Search for the cell housing the specified text and yield its (x, y) center coordinate. 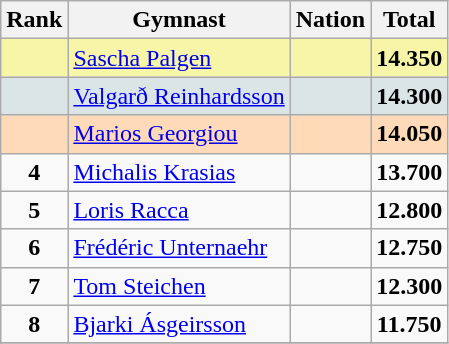
Tom Steichen (179, 286)
14.350 (410, 58)
14.050 (410, 134)
Sascha Palgen (179, 58)
8 (34, 324)
Total (410, 20)
Rank (34, 20)
Bjarki Ásgeirsson (179, 324)
5 (34, 210)
7 (34, 286)
Marios Georgiou (179, 134)
Michalis Krasias (179, 172)
Valgarð Reinhardsson (179, 96)
Nation (330, 20)
12.750 (410, 248)
6 (34, 248)
4 (34, 172)
14.300 (410, 96)
Frédéric Unternaehr (179, 248)
13.700 (410, 172)
12.300 (410, 286)
Loris Racca (179, 210)
11.750 (410, 324)
12.800 (410, 210)
Gymnast (179, 20)
